Scan for the cell matching the given text and deliver its [X, Y] coordinate at center. 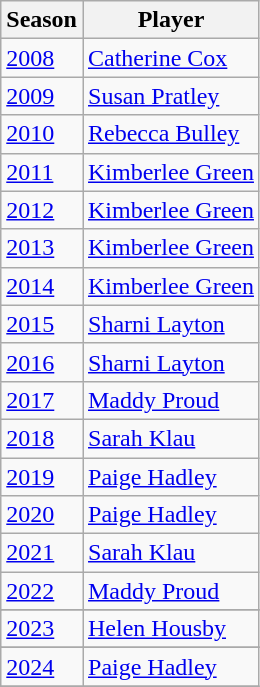
Catherine Cox [170, 58]
Player [170, 20]
2015 [42, 324]
2013 [42, 248]
2009 [42, 96]
2010 [42, 134]
2016 [42, 362]
2020 [42, 515]
2018 [42, 438]
2024 [42, 667]
2012 [42, 210]
Susan Pratley [170, 96]
2021 [42, 553]
2023 [42, 629]
2019 [42, 477]
2008 [42, 58]
2014 [42, 286]
2017 [42, 400]
2011 [42, 172]
Rebecca Bulley [170, 134]
2022 [42, 591]
Season [42, 20]
Helen Housby [170, 629]
